Output the [X, Y] coordinate of the center of the cell containing the given text.  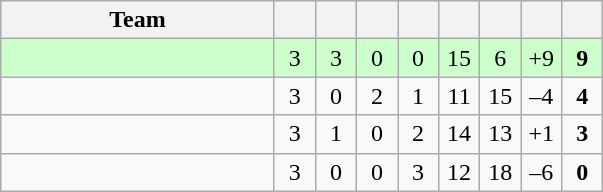
12 [460, 172]
11 [460, 96]
–6 [542, 172]
+1 [542, 134]
14 [460, 134]
+9 [542, 58]
13 [500, 134]
–4 [542, 96]
9 [582, 58]
6 [500, 58]
4 [582, 96]
18 [500, 172]
Team [138, 20]
